Return the (X, Y) coordinate for the center point of the cell that contains the specified text.  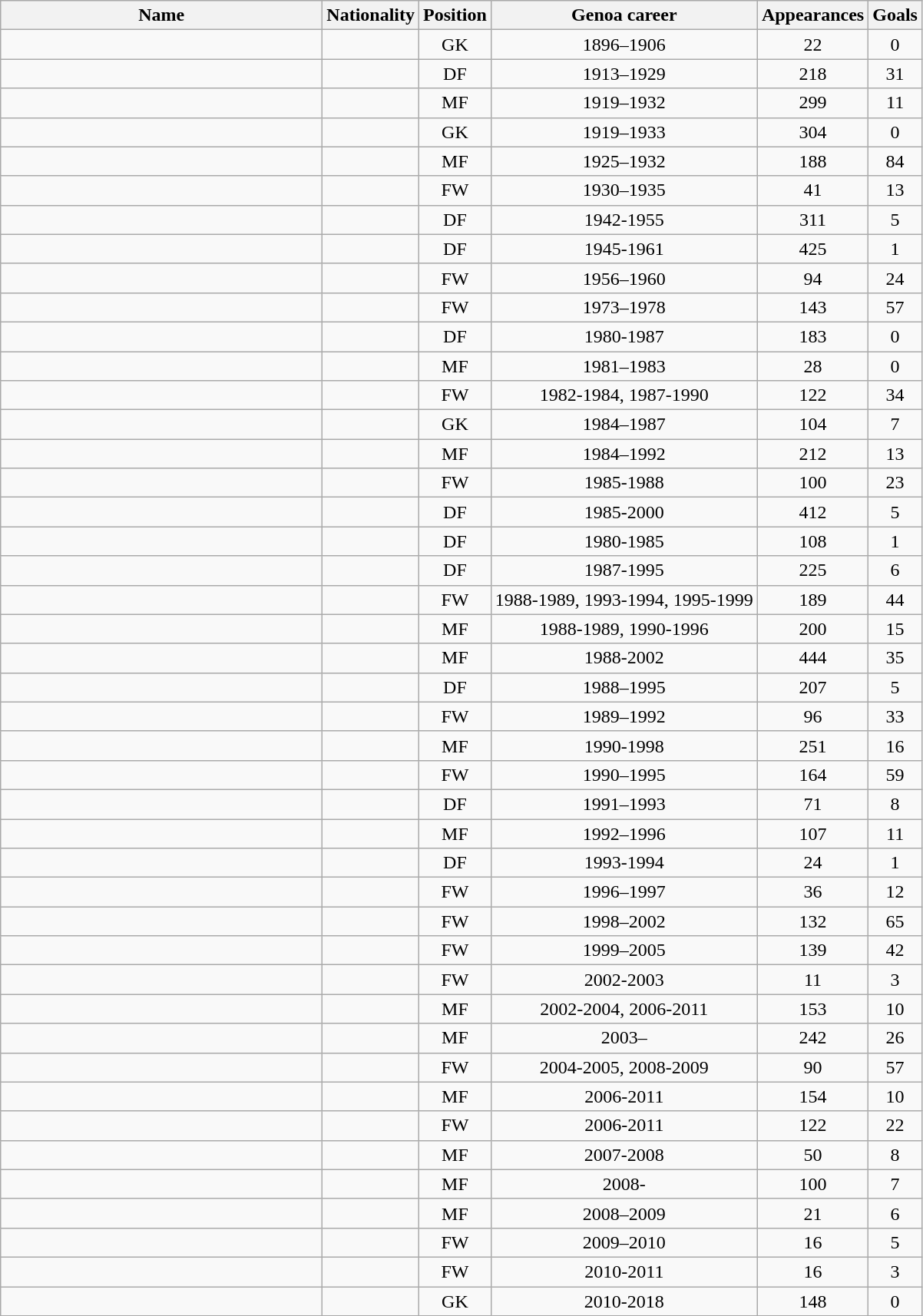
153 (812, 1009)
65 (895, 921)
28 (812, 366)
242 (812, 1038)
26 (895, 1038)
143 (812, 307)
1942-1955 (624, 220)
23 (895, 483)
33 (895, 716)
2004-2005, 2008-2009 (624, 1067)
212 (812, 454)
44 (895, 600)
132 (812, 921)
412 (812, 512)
1896–1906 (624, 45)
71 (812, 804)
Name (161, 15)
1985-1988 (624, 483)
12 (895, 892)
2008–2009 (624, 1213)
1998–2002 (624, 921)
2003– (624, 1038)
1919–1932 (624, 103)
1988-1989, 1993-1994, 1995-1999 (624, 600)
139 (812, 951)
1984–1987 (624, 425)
84 (895, 161)
59 (895, 775)
1999–2005 (624, 951)
15 (895, 629)
1945-1961 (624, 249)
Appearances (812, 15)
207 (812, 687)
36 (812, 892)
1988-1989, 1990-1996 (624, 629)
96 (812, 716)
94 (812, 278)
50 (812, 1155)
1980-1987 (624, 336)
1982-1984, 1987-1990 (624, 395)
21 (812, 1213)
2002-2003 (624, 980)
107 (812, 833)
1989–1992 (624, 716)
1973–1978 (624, 307)
1990-1998 (624, 746)
Position (455, 15)
311 (812, 220)
2007-2008 (624, 1155)
444 (812, 658)
108 (812, 541)
1985-2000 (624, 512)
1930–1935 (624, 190)
2010-2011 (624, 1271)
1993-1994 (624, 863)
104 (812, 425)
1991–1993 (624, 804)
Genoa career (624, 15)
2002-2004, 2006-2011 (624, 1009)
1996–1997 (624, 892)
1988-2002 (624, 658)
225 (812, 570)
183 (812, 336)
200 (812, 629)
1981–1983 (624, 366)
Goals (895, 15)
251 (812, 746)
1987-1995 (624, 570)
1913–1929 (624, 74)
1956–1960 (624, 278)
41 (812, 190)
Nationality (371, 15)
299 (812, 103)
218 (812, 74)
90 (812, 1067)
189 (812, 600)
1984–1992 (624, 454)
1919–1933 (624, 132)
304 (812, 132)
1992–1996 (624, 833)
425 (812, 249)
154 (812, 1096)
1990–1995 (624, 775)
148 (812, 1301)
188 (812, 161)
34 (895, 395)
2008- (624, 1184)
2010-2018 (624, 1301)
2009–2010 (624, 1242)
31 (895, 74)
1925–1932 (624, 161)
1988–1995 (624, 687)
1980-1985 (624, 541)
35 (895, 658)
42 (895, 951)
164 (812, 775)
